Search for the cell housing the specified text and yield its [x, y] center coordinate. 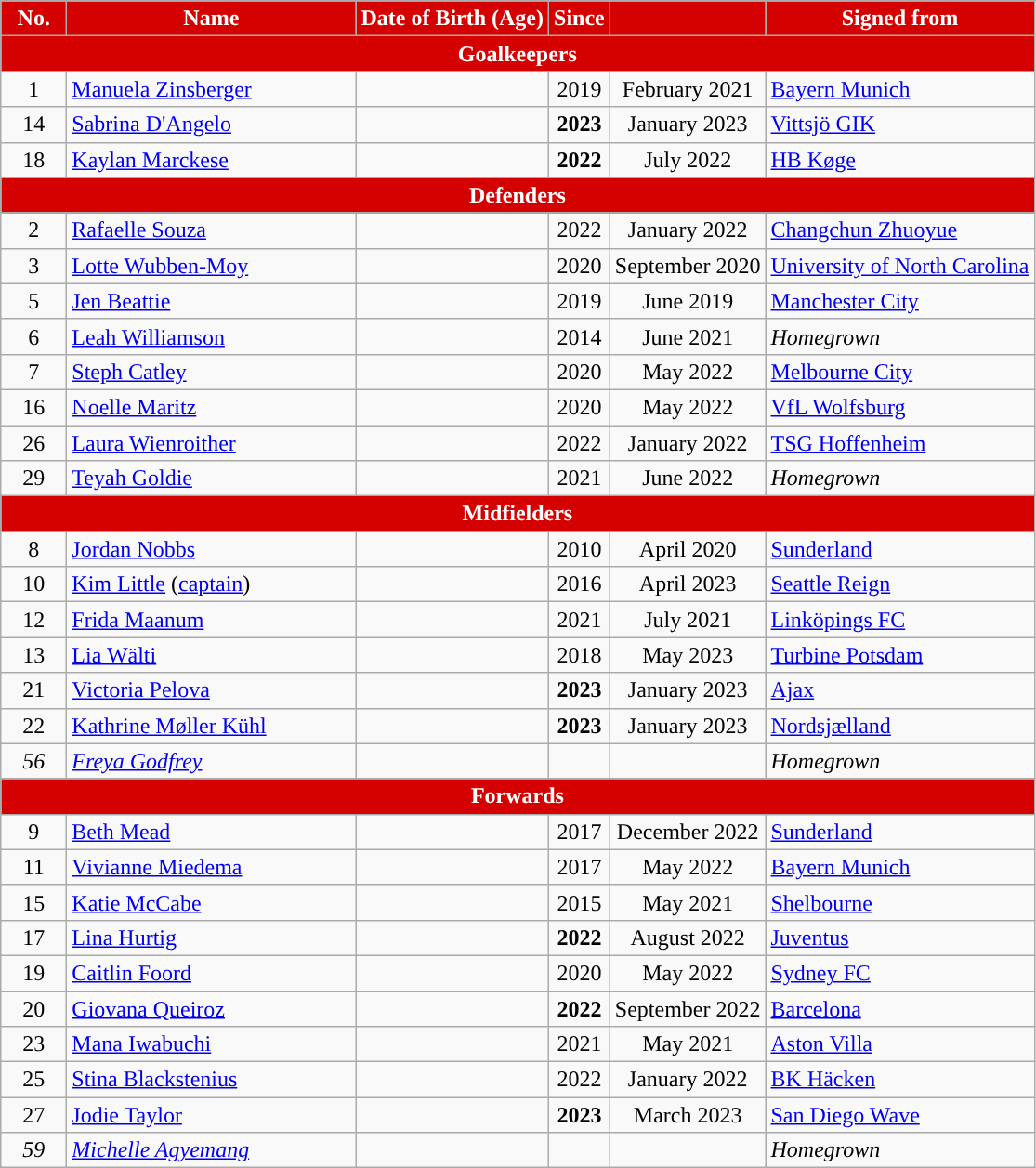
2010 [580, 549]
3 [33, 266]
Giovana Queiroz [212, 1008]
Date of Birth (Age) [452, 19]
2014 [580, 336]
Midfielders [518, 514]
Jordan Nobbs [212, 549]
July 2022 [688, 160]
August 2022 [688, 938]
Kathrine Møller Kühl [212, 726]
Mana Iwabuchi [212, 1044]
Defenders [518, 195]
Laura Wienroither [212, 443]
Manuela Zinsberger [212, 89]
15 [33, 902]
2015 [580, 902]
Leah Williamson [212, 336]
2018 [580, 655]
September 2020 [688, 266]
25 [33, 1080]
14 [33, 125]
September 2022 [688, 1008]
June 2022 [688, 479]
Shelbourne [899, 902]
Nordsjælland [899, 726]
10 [33, 584]
Jodie Taylor [212, 1115]
Goalkeepers [518, 54]
23 [33, 1044]
Sabrina D'Angelo [212, 125]
Melbourne City [899, 372]
8 [33, 549]
Rafaelle Souza [212, 230]
April 2023 [688, 584]
Freya Godfrey [212, 761]
13 [33, 655]
Victoria Pelova [212, 690]
17 [33, 938]
May 2023 [688, 655]
June 2021 [688, 336]
18 [33, 160]
BK Häcken [899, 1080]
2 [33, 230]
19 [33, 973]
Frida Maanum [212, 620]
Kim Little (captain) [212, 584]
9 [33, 832]
1 [33, 89]
21 [33, 690]
Vivianne Miedema [212, 867]
26 [33, 443]
February 2021 [688, 89]
Jen Beattie [212, 301]
Teyah Goldie [212, 479]
Noelle Maritz [212, 407]
Linköpings FC [899, 620]
Barcelona [899, 1008]
March 2023 [688, 1115]
July 2021 [688, 620]
Lotte Wubben-Moy [212, 266]
Changchun Zhuoyue [899, 230]
16 [33, 407]
7 [33, 372]
22 [33, 726]
56 [33, 761]
Michelle Agyemang [212, 1150]
59 [33, 1150]
2016 [580, 584]
Katie McCabe [212, 902]
11 [33, 867]
April 2020 [688, 549]
Vittsjö GIK [899, 125]
Signed from [899, 19]
No. [33, 19]
December 2022 [688, 832]
Aston Villa [899, 1044]
20 [33, 1008]
Steph Catley [212, 372]
6 [33, 336]
Manchester City [899, 301]
Lina Hurtig [212, 938]
HB Køge [899, 160]
Since [580, 19]
Caitlin Foord [212, 973]
Turbine Potsdam [899, 655]
12 [33, 620]
University of North Carolina [899, 266]
Forwards [518, 796]
San Diego Wave [899, 1115]
Seattle Reign [899, 584]
Sydney FC [899, 973]
VfL Wolfsburg [899, 407]
Name [212, 19]
June 2019 [688, 301]
5 [33, 301]
27 [33, 1115]
Juventus [899, 938]
Kaylan Marckese [212, 160]
Lia Wälti [212, 655]
Ajax [899, 690]
TSG Hoffenheim [899, 443]
Beth Mead [212, 832]
Stina Blackstenius [212, 1080]
29 [33, 479]
